Identify which cell holds the provided text, then report its (X, Y) central coordinate. 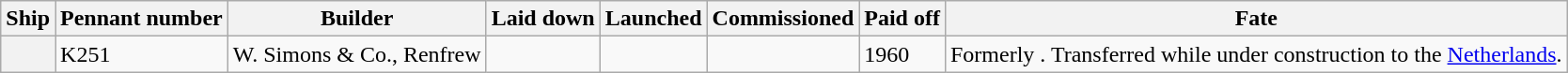
Pennant number (142, 19)
Paid off (902, 19)
K251 (142, 54)
Laid down (543, 19)
Formerly . Transferred while under construction to the Netherlands. (1256, 54)
W. Simons & Co., Renfrew (357, 54)
Launched (653, 19)
Commissioned (783, 19)
1960 (902, 54)
Builder (357, 19)
Ship (28, 19)
Fate (1256, 19)
